Provide the (X, Y) coordinate of the cell's center where the given text is located.  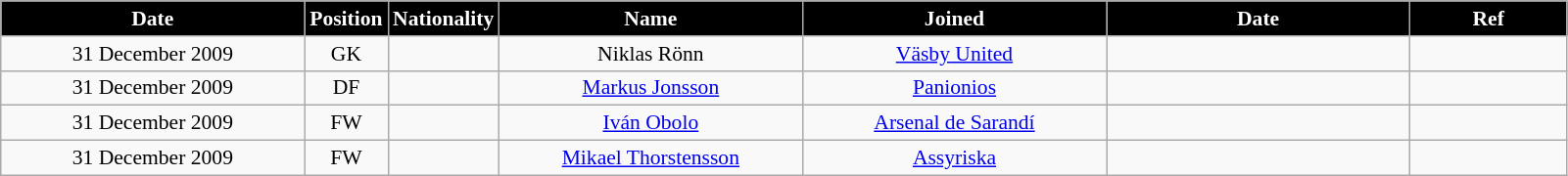
Arsenal de Sarandí (954, 123)
Mikael Thorstensson (650, 158)
GK (347, 54)
Väsby United (954, 54)
Joined (954, 19)
Position (347, 19)
DF (347, 88)
Assyriska (954, 158)
Nationality (443, 19)
Niklas Rönn (650, 54)
Panionios (954, 88)
Name (650, 19)
Iván Obolo (650, 123)
Markus Jonsson (650, 88)
Ref (1489, 19)
